Output the [X, Y] coordinate of the center of the cell containing the given text.  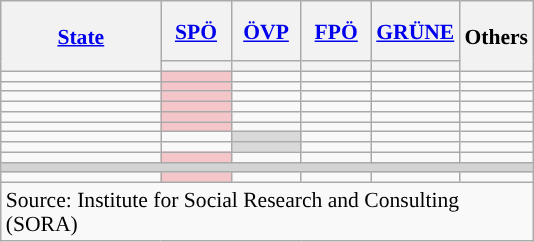
SPÖ [196, 31]
State [81, 36]
ÖVP [266, 31]
Source: Institute for Social Research and Consulting (SORA) [267, 212]
Others [496, 36]
GRÜNE [415, 31]
FPÖ [336, 31]
